Pinpoint the cell where the given text exists, returning its (x, y) midpoint coordinate. 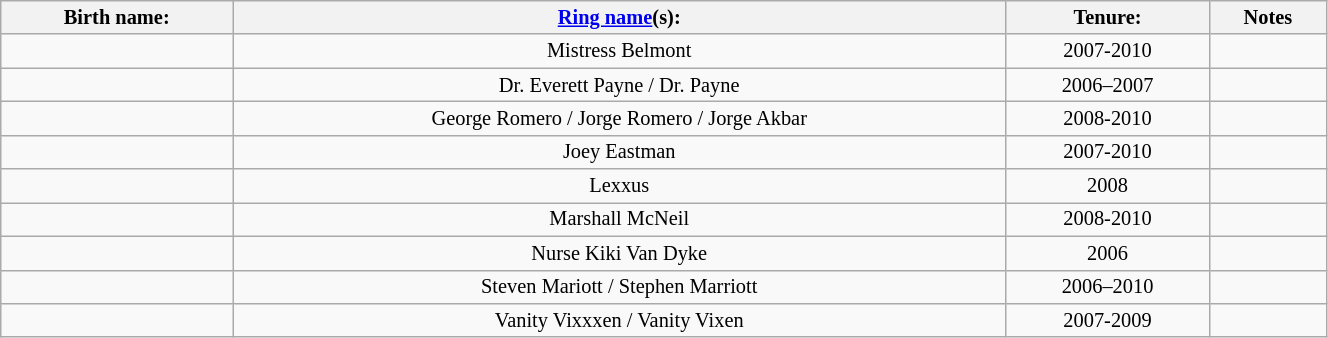
Joey Eastman (620, 152)
Steven Mariott / Stephen Marriott (620, 287)
2006 (1108, 253)
2007-2009 (1108, 320)
Vanity Vixxxen / Vanity Vixen (620, 320)
2008 (1108, 186)
Dr. Everett Payne / Dr. Payne (620, 85)
Notes (1268, 17)
Birth name: (117, 17)
2006–2007 (1108, 85)
George Romero / Jorge Romero / Jorge Akbar (620, 118)
Ring name(s): (620, 17)
Nurse Kiki Van Dyke (620, 253)
Lexxus (620, 186)
Tenure: (1108, 17)
2006–2010 (1108, 287)
Mistress Belmont (620, 51)
Marshall McNeil (620, 219)
